Return the (x, y) coordinate for the center point of the cell that contains the specified text.  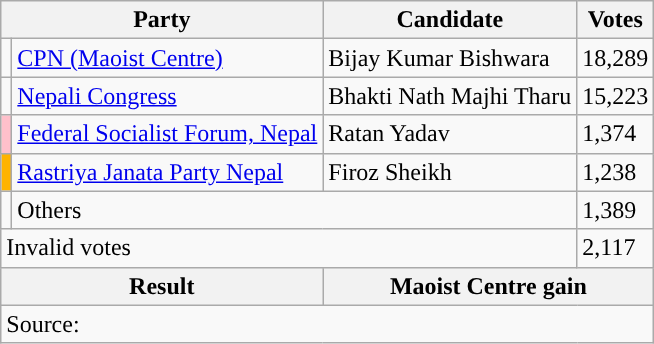
Result (162, 286)
Rastriya Janata Party Nepal (168, 172)
1,389 (616, 210)
Invalid votes (289, 248)
18,289 (616, 58)
1,374 (616, 134)
Candidate (450, 20)
Firoz Sheikh (450, 172)
15,223 (616, 96)
Nepali Congress (168, 96)
1,238 (616, 172)
Federal Socialist Forum, Nepal (168, 134)
Maoist Centre gain (488, 286)
Party (162, 20)
2,117 (616, 248)
Bhakti Nath Majhi Tharu (450, 96)
Bijay Kumar Bishwara (450, 58)
CPN (Maoist Centre) (168, 58)
Others (294, 210)
Votes (616, 20)
Ratan Yadav (450, 134)
Source: (328, 324)
